Pinpoint the cell where the given text exists, returning its (X, Y) midpoint coordinate. 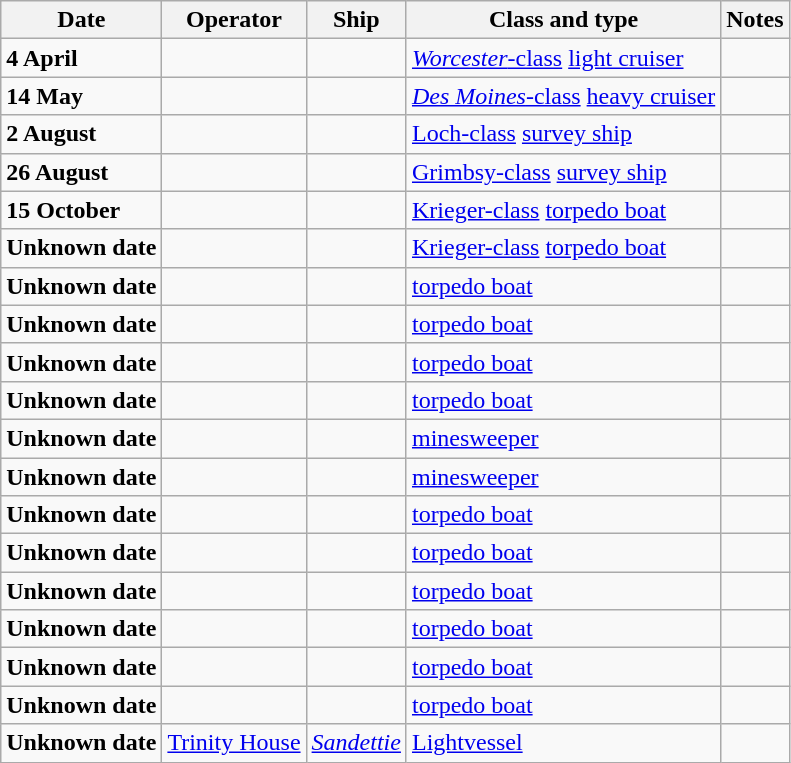
Des Moines-class heavy cruiser (563, 96)
2 August (82, 134)
Class and type (563, 20)
14 May (82, 96)
Sandettie (356, 743)
Notes (755, 20)
Operator (234, 20)
Trinity House (234, 743)
Loch-class survey ship (563, 134)
Worcester-class light cruiser (563, 58)
Ship (356, 20)
Grimbsy-class survey ship (563, 172)
4 April (82, 58)
Date (82, 20)
26 August (82, 172)
Lightvessel (563, 743)
15 October (82, 210)
